Output the [X, Y] coordinate of the center of the cell containing the given text.  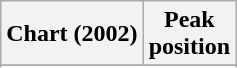
Chart (2002) [72, 34]
Peakposition [189, 34]
